Locate the cell with the specified text and output its (x, y) center coordinate. 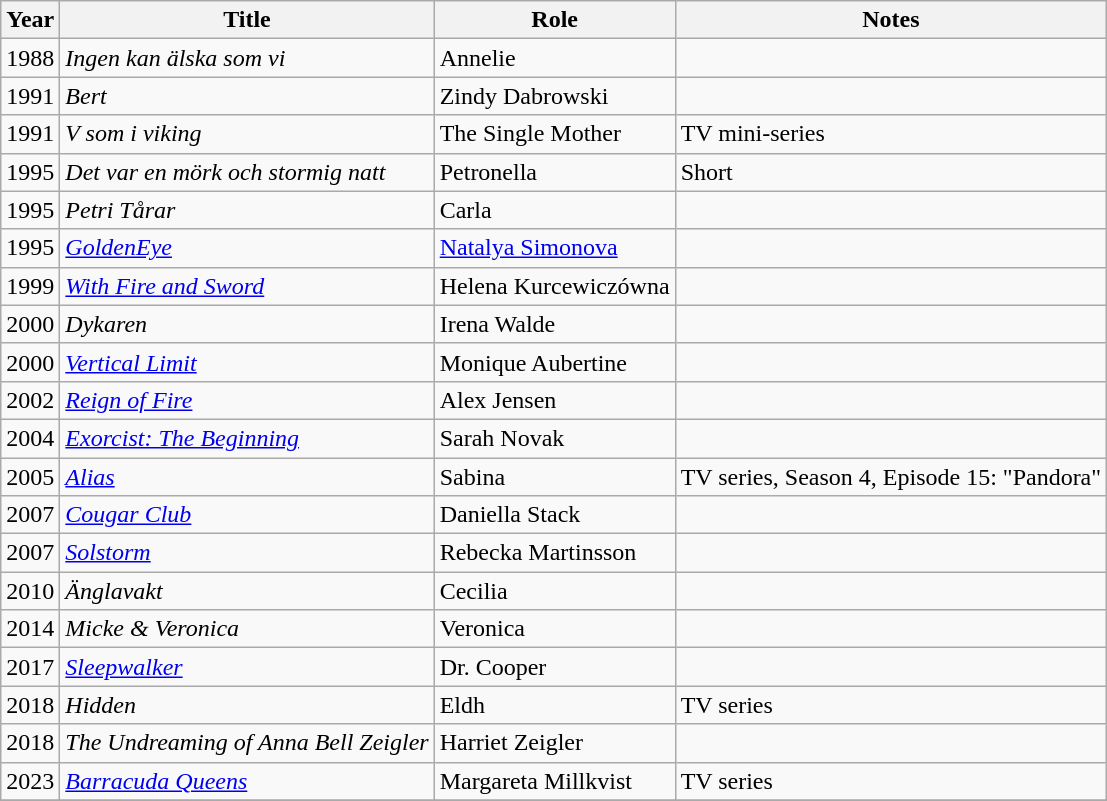
Sarah Novak (554, 438)
Ingen kan älska som vi (247, 58)
2014 (30, 629)
Dykaren (247, 324)
Reign of Fire (247, 400)
Title (247, 20)
2010 (30, 591)
Carla (554, 210)
Exorcist: The Beginning (247, 438)
Änglavakt (247, 591)
Alex Jensen (554, 400)
2004 (30, 438)
Alias (247, 477)
Hidden (247, 705)
Zindy Dabrowski (554, 96)
Dr. Cooper (554, 667)
Year (30, 20)
2002 (30, 400)
Veronica (554, 629)
Role (554, 20)
Notes (890, 20)
Barracuda Queens (247, 781)
Petronella (554, 172)
Sabina (554, 477)
2017 (30, 667)
Det var en mörk och stormig natt (247, 172)
Solstorm (247, 553)
GoldenEye (247, 248)
Micke & Veronica (247, 629)
TV series, Season 4, Episode 15: "Pandora" (890, 477)
Vertical Limit (247, 362)
V som i viking (247, 134)
Natalya Simonova (554, 248)
Margareta Millkvist (554, 781)
Daniella Stack (554, 515)
Short (890, 172)
TV mini-series (890, 134)
Eldh (554, 705)
Cougar Club (247, 515)
Petri Tårar (247, 210)
Harriet Zeigler (554, 743)
Irena Walde (554, 324)
The Single Mother (554, 134)
2023 (30, 781)
Annelie (554, 58)
Bert (247, 96)
Monique Aubertine (554, 362)
Rebecka Martinsson (554, 553)
With Fire and Sword (247, 286)
2005 (30, 477)
1988 (30, 58)
1999 (30, 286)
Helena Kurcewiczówna (554, 286)
Sleepwalker (247, 667)
Cecilia (554, 591)
The Undreaming of Anna Bell Zeigler (247, 743)
